Return [X, Y] of the center of cell containing provided text 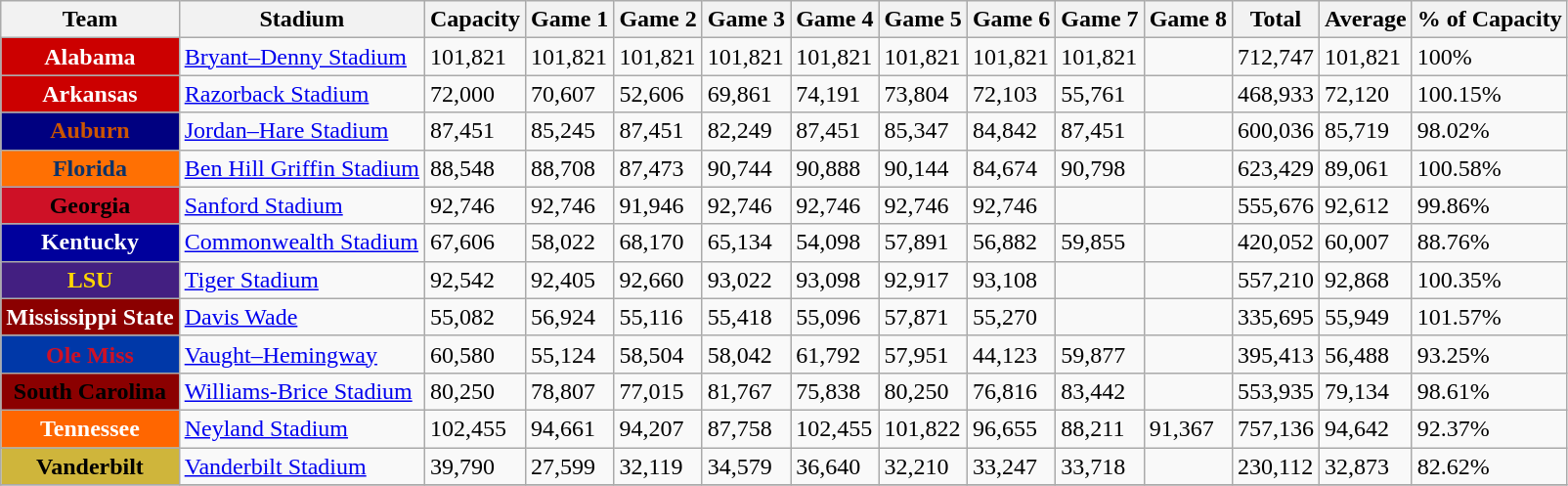
100.58% [1490, 168]
75,838 [835, 391]
91,367 [1188, 428]
90,144 [923, 168]
33,718 [1100, 466]
88,708 [570, 168]
72,000 [475, 94]
58,504 [658, 354]
555,676 [1277, 205]
90,888 [835, 168]
Mississippi State [90, 317]
55,761 [1100, 94]
34,579 [746, 466]
93,108 [1011, 280]
74,191 [835, 94]
Game 4 [835, 20]
623,429 [1277, 168]
Neyland Stadium [301, 428]
96,655 [1011, 428]
Game 7 [1100, 20]
88.76% [1490, 243]
92,660 [658, 280]
56,882 [1011, 243]
Capacity [475, 20]
55,096 [835, 317]
Game 1 [570, 20]
55,082 [475, 317]
85,245 [570, 131]
98.02% [1490, 131]
335,695 [1277, 317]
85,719 [1367, 131]
Arkansas [90, 94]
Ben Hill Griffin Stadium [301, 168]
600,036 [1277, 131]
92.37% [1490, 428]
Ole Miss [90, 354]
55,949 [1367, 317]
Total [1277, 20]
Tennessee [90, 428]
54,098 [835, 243]
93,098 [835, 280]
Sanford Stadium [301, 205]
Davis Wade [301, 317]
Game 8 [1188, 20]
76,816 [1011, 391]
Game 2 [658, 20]
Jordan–Hare Stadium [301, 131]
93.25% [1490, 354]
Bryant–Denny Stadium [301, 57]
82,249 [746, 131]
89,061 [1367, 168]
90,798 [1100, 168]
Team [90, 20]
Average [1367, 20]
55,270 [1011, 317]
84,674 [1011, 168]
72,120 [1367, 94]
92,612 [1367, 205]
81,767 [746, 391]
99.86% [1490, 205]
92,868 [1367, 280]
87,758 [746, 428]
39,790 [475, 466]
52,606 [658, 94]
60,007 [1367, 243]
LSU [90, 280]
101,822 [923, 428]
93,022 [746, 280]
32,873 [1367, 466]
33,247 [1011, 466]
61,792 [835, 354]
82.62% [1490, 466]
65,134 [746, 243]
100.35% [1490, 280]
77,015 [658, 391]
% of Capacity [1490, 20]
90,744 [746, 168]
92,405 [570, 280]
88,211 [1100, 428]
712,747 [1277, 57]
55,418 [746, 317]
73,804 [923, 94]
79,134 [1367, 391]
Stadium [301, 20]
92,917 [923, 280]
91,946 [658, 205]
56,924 [570, 317]
230,112 [1277, 466]
36,640 [835, 466]
Auburn [90, 131]
553,935 [1277, 391]
59,855 [1100, 243]
57,891 [923, 243]
Florida [90, 168]
59,877 [1100, 354]
Game 6 [1011, 20]
55,124 [570, 354]
69,861 [746, 94]
757,136 [1277, 428]
100.15% [1490, 94]
67,606 [475, 243]
83,442 [1100, 391]
55,116 [658, 317]
68,170 [658, 243]
94,642 [1367, 428]
32,210 [923, 466]
32,119 [658, 466]
94,661 [570, 428]
395,413 [1277, 354]
60,580 [475, 354]
27,599 [570, 466]
Williams-Brice Stadium [301, 391]
92,542 [475, 280]
58,022 [570, 243]
94,207 [658, 428]
85,347 [923, 131]
100% [1490, 57]
Kentucky [90, 243]
88,548 [475, 168]
70,607 [570, 94]
Georgia [90, 205]
468,933 [1277, 94]
87,473 [658, 168]
Tiger Stadium [301, 280]
57,871 [923, 317]
56,488 [1367, 354]
78,807 [570, 391]
101.57% [1490, 317]
Game 3 [746, 20]
Vanderbilt Stadium [301, 466]
Vaught–Hemingway [301, 354]
Commonwealth Stadium [301, 243]
Game 5 [923, 20]
South Carolina [90, 391]
44,123 [1011, 354]
58,042 [746, 354]
57,951 [923, 354]
98.61% [1490, 391]
Razorback Stadium [301, 94]
Vanderbilt [90, 466]
420,052 [1277, 243]
Alabama [90, 57]
557,210 [1277, 280]
72,103 [1011, 94]
84,842 [1011, 131]
